Scan for the cell matching the given text and deliver its [x, y] coordinate at center. 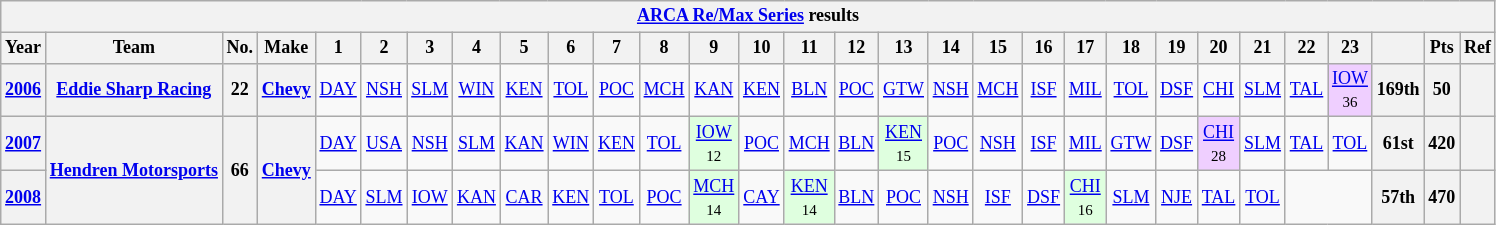
IOW [430, 197]
5 [524, 48]
IOW36 [1350, 90]
420 [1442, 144]
USA [384, 144]
2 [384, 48]
NJE [1177, 197]
11 [809, 48]
CHI28 [1218, 144]
Ref [1478, 48]
12 [856, 48]
IOW12 [714, 144]
Year [24, 48]
10 [762, 48]
Make [286, 48]
16 [1044, 48]
9 [714, 48]
Team [134, 48]
21 [1263, 48]
7 [617, 48]
3 [430, 48]
CAY [762, 197]
Eddie Sharp Racing [134, 90]
169th [1398, 90]
20 [1218, 48]
2006 [24, 90]
CAR [524, 197]
No. [240, 48]
18 [1131, 48]
KEN14 [809, 197]
2008 [24, 197]
MCH14 [714, 197]
23 [1350, 48]
KEN15 [904, 144]
57th [1398, 197]
17 [1085, 48]
50 [1442, 90]
19 [1177, 48]
Pts [1442, 48]
470 [1442, 197]
15 [998, 48]
66 [240, 170]
1 [338, 48]
6 [571, 48]
CHI16 [1085, 197]
2007 [24, 144]
13 [904, 48]
ARCA Re/Max Series results [748, 16]
8 [664, 48]
Hendren Motorsports [134, 170]
61st [1398, 144]
4 [477, 48]
14 [950, 48]
CHI [1218, 90]
